Find where the given text appears and provide that cell's center as [x, y] coordinate. 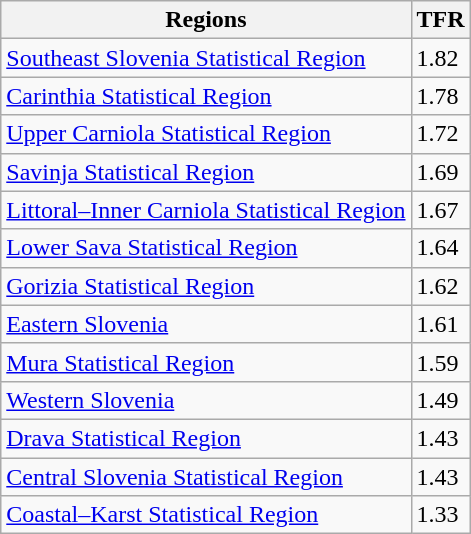
1.72 [440, 134]
1.59 [440, 362]
Savinja Statistical Region [206, 172]
Eastern Slovenia [206, 324]
Southeast Slovenia Statistical Region [206, 58]
Western Slovenia [206, 400]
1.62 [440, 286]
Mura Statistical Region [206, 362]
1.61 [440, 324]
1.67 [440, 210]
Coastal–Karst Statistical Region [206, 515]
Drava Statistical Region [206, 438]
Regions [206, 20]
1.64 [440, 248]
Gorizia Statistical Region [206, 286]
Carinthia Statistical Region [206, 96]
1.82 [440, 58]
TFR [440, 20]
1.33 [440, 515]
Upper Carniola Statistical Region [206, 134]
1.78 [440, 96]
1.69 [440, 172]
Central Slovenia Statistical Region [206, 477]
Littoral–Inner Carniola Statistical Region [206, 210]
1.49 [440, 400]
Lower Sava Statistical Region [206, 248]
